From the cell containing the given text, extract its center point as [x, y] coordinate. 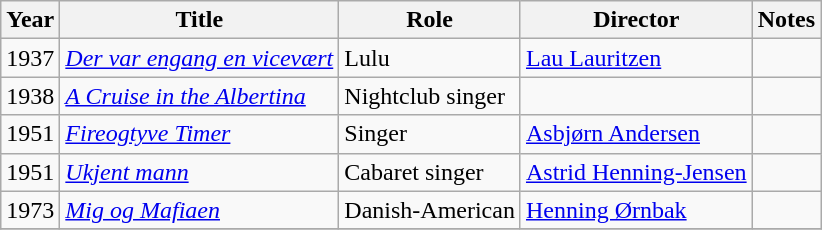
Year [30, 20]
Notes [786, 20]
Mig og Mafiaen [200, 210]
Astrid Henning-Jensen [636, 172]
1937 [30, 58]
Role [430, 20]
Fireogtyve Timer [200, 134]
A Cruise in the Albertina [200, 96]
Asbjørn Andersen [636, 134]
Danish-American [430, 210]
Cabaret singer [430, 172]
Singer [430, 134]
Henning Ørnbak [636, 210]
Lulu [430, 58]
Title [200, 20]
1973 [30, 210]
Director [636, 20]
Ukjent mann [200, 172]
Nightclub singer [430, 96]
Lau Lauritzen [636, 58]
Der var engang en vicevært [200, 58]
1938 [30, 96]
